Find where the given text appears and provide that cell's center as [X, Y] coordinate. 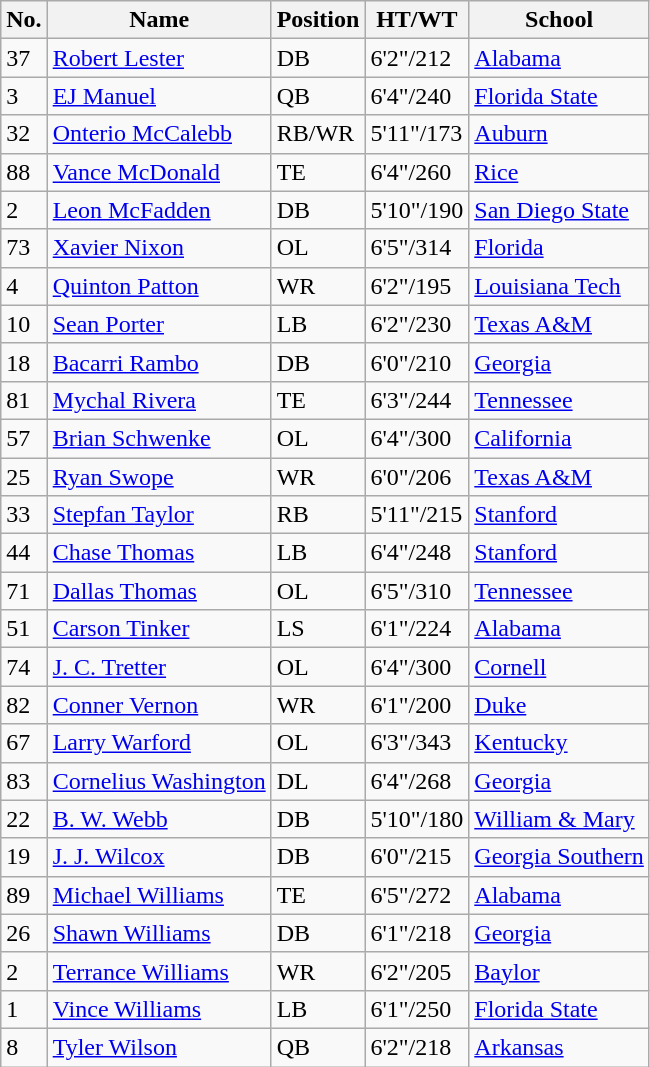
19 [24, 857]
71 [24, 591]
LS [318, 629]
Vance McDonald [159, 172]
73 [24, 248]
Conner Vernon [159, 705]
6'3"/343 [417, 743]
6'1"/250 [417, 1009]
Sean Porter [159, 324]
Vince Williams [159, 1009]
18 [24, 362]
81 [24, 400]
William & Mary [560, 819]
Kentucky [560, 743]
25 [24, 477]
5'11"/215 [417, 515]
Name [159, 20]
6'1"/224 [417, 629]
6'5"/314 [417, 248]
6'2"/195 [417, 286]
33 [24, 515]
Robert Lester [159, 58]
51 [24, 629]
Brian Schwenke [159, 438]
Rice [560, 172]
HT/WT [417, 20]
6'3"/244 [417, 400]
89 [24, 895]
School [560, 20]
8 [24, 1047]
44 [24, 553]
6'4"/260 [417, 172]
Leon McFadden [159, 210]
6'5"/272 [417, 895]
Georgia Southern [560, 857]
6'0"/215 [417, 857]
Florida [560, 248]
57 [24, 438]
J. J. Wilcox [159, 857]
82 [24, 705]
DL [318, 781]
5'11"/173 [417, 134]
5'10"/180 [417, 819]
Shawn Williams [159, 933]
37 [24, 58]
88 [24, 172]
Cornell [560, 667]
6'0"/210 [417, 362]
5'10"/190 [417, 210]
26 [24, 933]
No. [24, 20]
83 [24, 781]
Mychal Rivera [159, 400]
Baylor [560, 971]
6'0"/206 [417, 477]
6'4"/268 [417, 781]
6'1"/200 [417, 705]
J. C. Tretter [159, 667]
6'2"/205 [417, 971]
6'4"/240 [417, 96]
Onterio McCalebb [159, 134]
Quinton Patton [159, 286]
Cornelius Washington [159, 781]
Larry Warford [159, 743]
6'2"/230 [417, 324]
Arkansas [560, 1047]
1 [24, 1009]
Chase Thomas [159, 553]
Dallas Thomas [159, 591]
6'2"/218 [417, 1047]
B. W. Webb [159, 819]
Michael Williams [159, 895]
Tyler Wilson [159, 1047]
32 [24, 134]
74 [24, 667]
67 [24, 743]
RB/WR [318, 134]
Auburn [560, 134]
Ryan Swope [159, 477]
Stepfan Taylor [159, 515]
6'1"/218 [417, 933]
10 [24, 324]
6'4"/248 [417, 553]
Position [318, 20]
Duke [560, 705]
Xavier Nixon [159, 248]
4 [24, 286]
Carson Tinker [159, 629]
6'5"/310 [417, 591]
RB [318, 515]
22 [24, 819]
San Diego State [560, 210]
6'2"/212 [417, 58]
3 [24, 96]
Bacarri Rambo [159, 362]
Terrance Williams [159, 971]
Louisiana Tech [560, 286]
EJ Manuel [159, 96]
California [560, 438]
